For the text-containing cell, return its midpoint in (x, y) coordinate format. 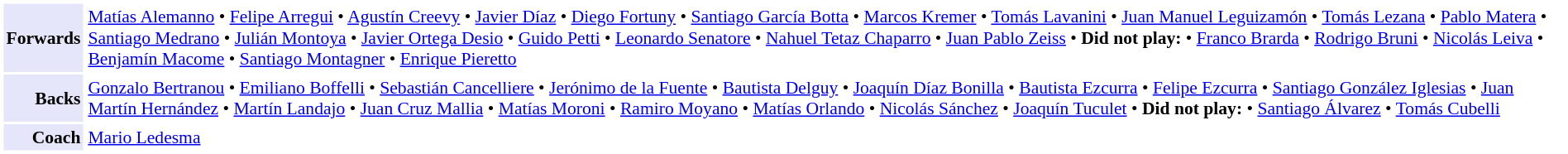
Forwards (43, 37)
Backs (43, 98)
Coach (43, 137)
Mario Ledesma (825, 137)
